Determine the (X, Y) coordinate at the center of the cell enclosing the given text.  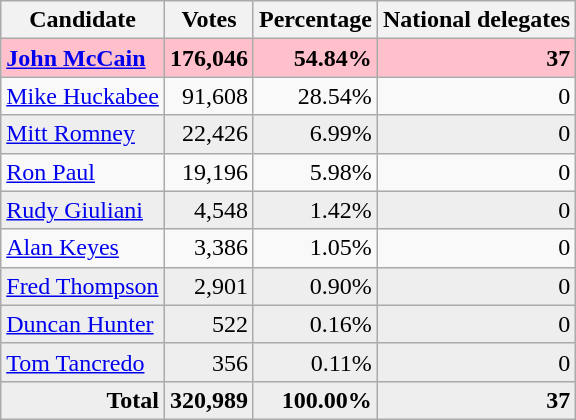
1.42% (315, 210)
John McCain (83, 58)
Rudy Giuliani (83, 210)
6.99% (315, 134)
0.90% (315, 286)
1.05% (315, 248)
Percentage (315, 20)
54.84% (315, 58)
Candidate (83, 20)
19,196 (208, 172)
Fred Thompson (83, 286)
National delegates (476, 20)
176,046 (208, 58)
Mitt Romney (83, 134)
Mike Huckabee (83, 96)
22,426 (208, 134)
100.00% (315, 400)
Alan Keyes (83, 248)
0.16% (315, 324)
28.54% (315, 96)
356 (208, 362)
Ron Paul (83, 172)
Total (83, 400)
5.98% (315, 172)
Duncan Hunter (83, 324)
3,386 (208, 248)
91,608 (208, 96)
4,548 (208, 210)
320,989 (208, 400)
522 (208, 324)
Tom Tancredo (83, 362)
0.11% (315, 362)
2,901 (208, 286)
Votes (208, 20)
